Identify which cell holds the provided text, then report its [x, y] central coordinate. 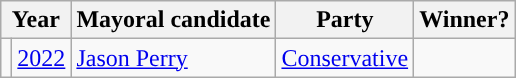
Year [36, 20]
Party [345, 20]
Conservative [345, 58]
2022 [42, 58]
Winner? [464, 20]
Mayoral candidate [174, 20]
Jason Perry [174, 58]
